Return the [X, Y] coordinate for the center point of the cell that contains the specified text.  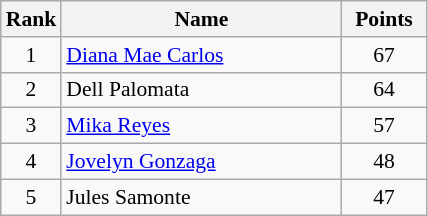
48 [384, 162]
57 [384, 126]
64 [384, 90]
4 [32, 162]
3 [32, 126]
67 [384, 55]
Name [201, 19]
Points [384, 19]
2 [32, 90]
1 [32, 55]
Diana Mae Carlos [201, 55]
Mika Reyes [201, 126]
5 [32, 197]
Jules Samonte [201, 197]
Dell Palomata [201, 90]
Jovelyn Gonzaga [201, 162]
47 [384, 197]
Rank [32, 19]
